Pinpoint the cell where the given text exists, returning its [X, Y] midpoint coordinate. 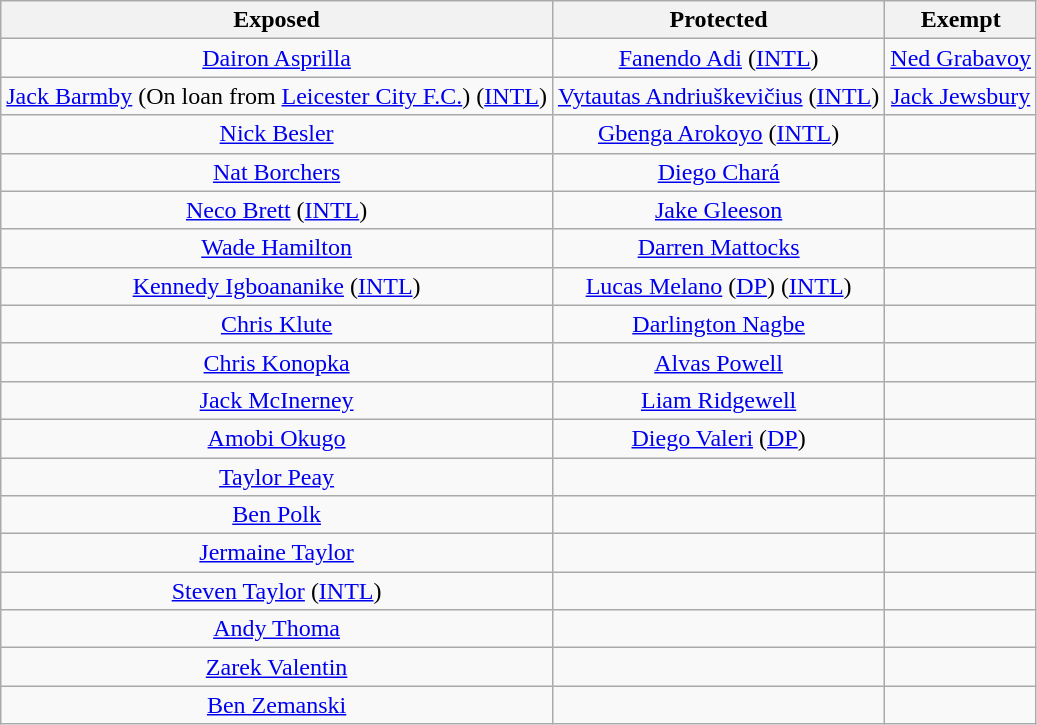
Ben Zemanski [277, 705]
Alvas Powell [718, 362]
Amobi Okugo [277, 438]
Darlington Nagbe [718, 324]
Gbenga Arokoyo (INTL) [718, 134]
Protected [718, 20]
Fanendo Adi (INTL) [718, 58]
Ben Polk [277, 515]
Lucas Melano (DP) (INTL) [718, 286]
Liam Ridgewell [718, 400]
Ned Grabavoy [961, 58]
Jack Barmby (On loan from Leicester City F.C.) (INTL) [277, 96]
Darren Mattocks [718, 248]
Taylor Peay [277, 477]
Zarek Valentin [277, 667]
Neco Brett (INTL) [277, 210]
Diego Valeri (DP) [718, 438]
Jack McInerney [277, 400]
Andy Thoma [277, 629]
Exempt [961, 20]
Nick Besler [277, 134]
Chris Konopka [277, 362]
Exposed [277, 20]
Steven Taylor (INTL) [277, 591]
Dairon Asprilla [277, 58]
Vytautas Andriuškevičius (INTL) [718, 96]
Nat Borchers [277, 172]
Jack Jewsbury [961, 96]
Chris Klute [277, 324]
Wade Hamilton [277, 248]
Kennedy Igboananike (INTL) [277, 286]
Jermaine Taylor [277, 553]
Diego Chará [718, 172]
Jake Gleeson [718, 210]
